Find where the given text appears and provide that cell's center as [X, Y] coordinate. 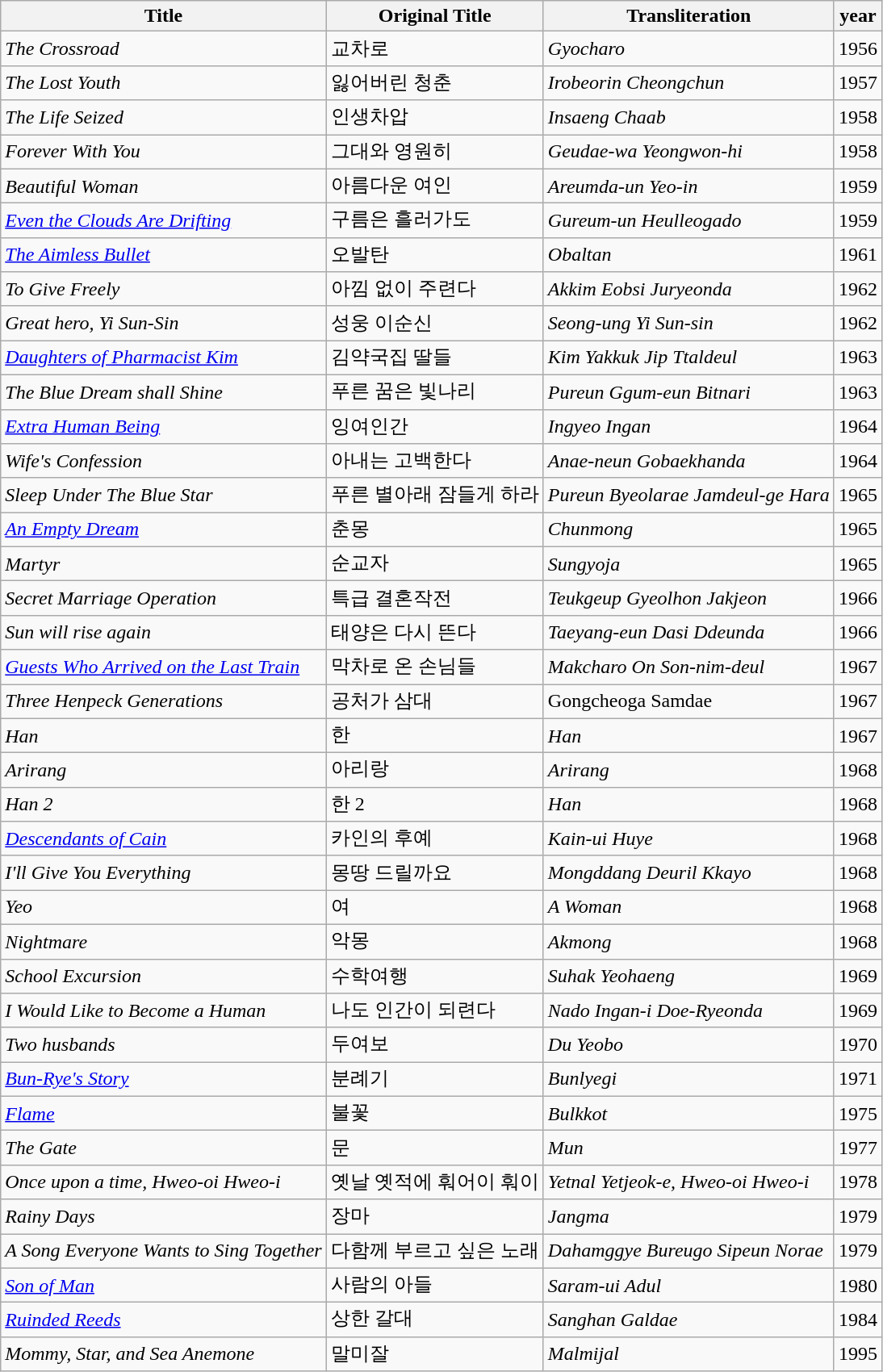
Taeyang-eun Dasi Ddeunda [688, 633]
The Crossroad [164, 48]
구름은 흘러가도 [434, 221]
Seong-ung Yi Sun-sin [688, 323]
Yeo [164, 907]
Bunlyegi [688, 1080]
두여보 [434, 1044]
A Woman [688, 907]
1995 [857, 1354]
1980 [857, 1285]
Descendants of Cain [164, 839]
1978 [857, 1182]
Kain-ui Huye [688, 839]
다함께 부르고 싶은 노래 [434, 1251]
Secret Marriage Operation [164, 599]
Chunmong [688, 529]
Once upon a time, Hweo-oi Hweo-i [164, 1182]
김약국집 딸들 [434, 358]
Bun-Rye's Story [164, 1080]
Teukgeup Gyeolhon Jakjeon [688, 599]
장마 [434, 1217]
A Song Everyone Wants to Sing Together [164, 1251]
Insaeng Chaab [688, 118]
Akkim Eobsi Juryeonda [688, 289]
Forever With You [164, 152]
춘몽 [434, 529]
year [857, 16]
Dahamggye Bureugo Sipeun Norae [688, 1251]
Du Yeobo [688, 1044]
수학여행 [434, 977]
순교자 [434, 563]
Pureun Byeolarae Jamdeul-ge Hara [688, 496]
악몽 [434, 941]
Ingyeo Ingan [688, 426]
아리랑 [434, 770]
카인의 후예 [434, 839]
Great hero, Yi Sun-Sin [164, 323]
Makcharo On Son-nim-deul [688, 667]
1956 [857, 48]
Yetnal Yetjeok-e, Hweo-oi Hweo-i [688, 1182]
Sleep Under The Blue Star [164, 496]
교차로 [434, 48]
불꽃 [434, 1114]
The Aimless Bullet [164, 255]
Transliteration [688, 16]
Geudae-wa Yeongwon-hi [688, 152]
인생차압 [434, 118]
1984 [857, 1320]
한 2 [434, 804]
Two husbands [164, 1044]
Extra Human Being [164, 426]
Beautiful Woman [164, 186]
Bulkkot [688, 1114]
The Life Seized [164, 118]
Areumda-un Yeo-in [688, 186]
1970 [857, 1044]
Kim Yakkuk Jip Ttaldeul [688, 358]
Mun [688, 1148]
나도 인간이 되련다 [434, 1010]
To Give Freely [164, 289]
Mommy, Star, and Sea Anemone [164, 1354]
특급 결혼작전 [434, 599]
Wife's Confession [164, 462]
몽땅 드릴까요 [434, 873]
1971 [857, 1080]
푸른 꿈은 빛나리 [434, 392]
분례기 [434, 1080]
1961 [857, 255]
The Lost Youth [164, 82]
아름다운 여인 [434, 186]
Even the Clouds Are Drifting [164, 221]
Three Henpeck Generations [164, 702]
Nado Ingan-i Doe-Ryeonda [688, 1010]
Akmong [688, 941]
Title [164, 16]
Sanghan Galdae [688, 1320]
잃어버린 청춘 [434, 82]
Rainy Days [164, 1217]
상한 갈대 [434, 1320]
Jangma [688, 1217]
Original Title [434, 16]
태양은 다시 뜬다 [434, 633]
The Gate [164, 1148]
An Empty Dream [164, 529]
1975 [857, 1114]
말미잘 [434, 1354]
막차로 온 손님들 [434, 667]
아낌 없이 주련다 [434, 289]
The Blue Dream shall Shine [164, 392]
여 [434, 907]
Guests Who Arrived on the Last Train [164, 667]
한 [434, 736]
푸른 별아래 잠들게 하라 [434, 496]
잉여인간 [434, 426]
Saram-ui Adul [688, 1285]
School Excursion [164, 977]
I'll Give You Everything [164, 873]
성웅 이순신 [434, 323]
Gureum-un Heulleogado [688, 221]
공처가 삼대 [434, 702]
Gyocharo [688, 48]
Nightmare [164, 941]
문 [434, 1148]
Ruinded Reeds [164, 1320]
Sungyoja [688, 563]
Flame [164, 1114]
Han 2 [164, 804]
아내는 고백한다 [434, 462]
Martyr [164, 563]
Suhak Yeohaeng [688, 977]
Daughters of Pharmacist Kim [164, 358]
Malmijal [688, 1354]
Anae-neun Gobaekhanda [688, 462]
Mongddang Deuril Kkayo [688, 873]
오발탄 [434, 255]
Irobeorin Cheongchun [688, 82]
그대와 영원히 [434, 152]
1977 [857, 1148]
Obaltan [688, 255]
Son of Man [164, 1285]
Gongcheoga Samdae [688, 702]
Sun will rise again [164, 633]
1957 [857, 82]
Pureun Ggum-eun Bitnari [688, 392]
사람의 아들 [434, 1285]
I Would Like to Become a Human [164, 1010]
옛날 옛적에 훠어이 훠이 [434, 1182]
